Return [X, Y] of the center of cell containing provided text 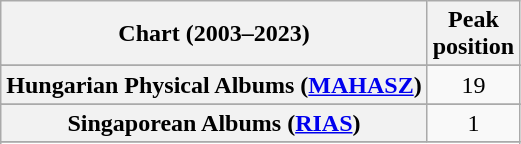
19 [473, 85]
1 [473, 123]
Hungarian Physical Albums (MAHASZ) [214, 85]
Peakposition [473, 34]
Singaporean Albums (RIAS) [214, 123]
Chart (2003–2023) [214, 34]
